Search for the cell housing the specified text and yield its [x, y] center coordinate. 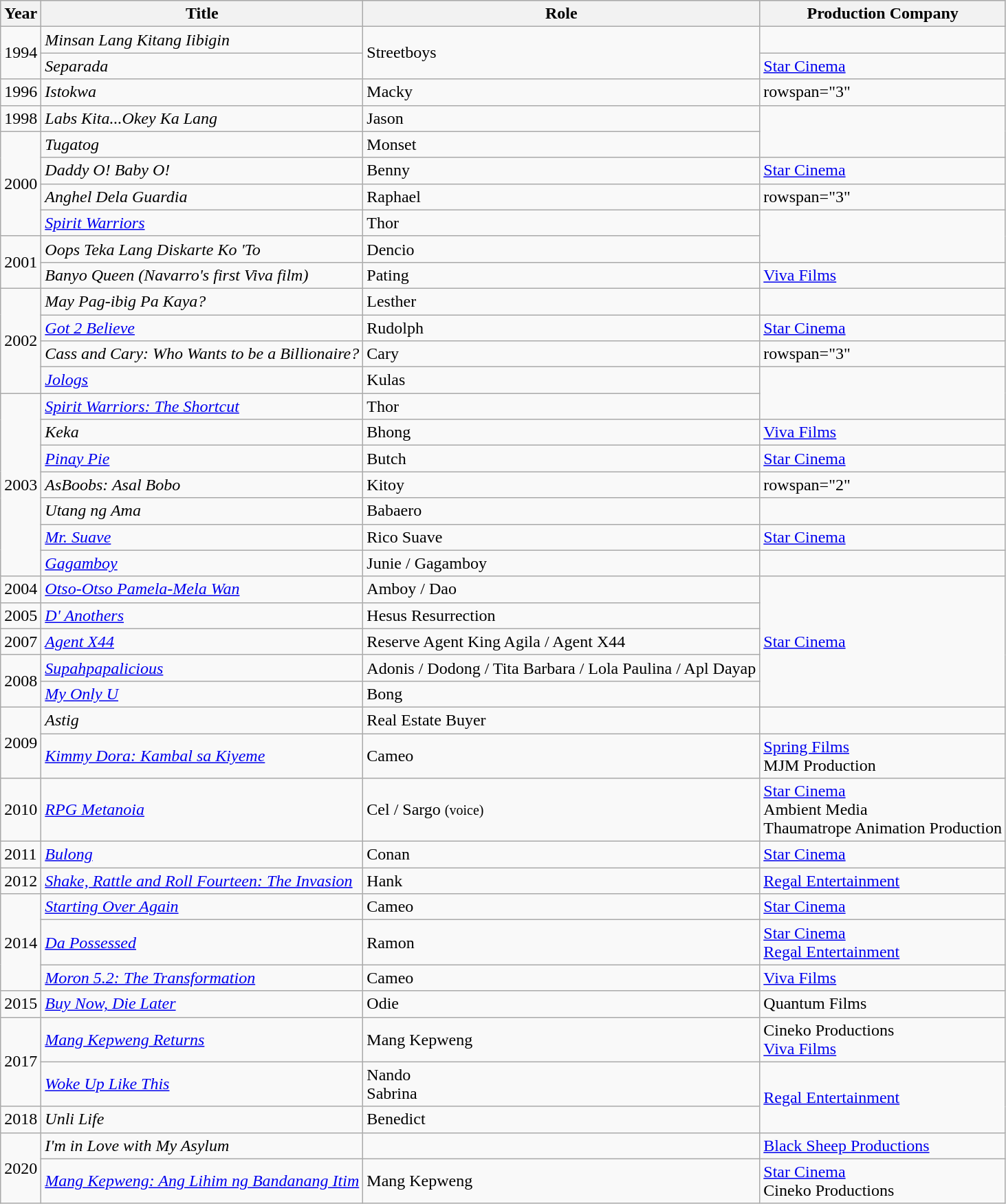
Jason [561, 118]
2010 [21, 810]
Cass and Cary: Who Wants to be a Billionaire? [202, 354]
Gagamboy [202, 563]
Quantum Films [883, 1004]
2020 [21, 1168]
Keka [202, 433]
2003 [21, 485]
Supahpapalicious [202, 668]
Raphael [561, 197]
Lesther [561, 301]
Spirit Warriors: The Shortcut [202, 406]
Adonis / Dodong / Tita Barbara / Lola Paulina / Apl Dayap [561, 668]
2009 [21, 743]
Pating [561, 275]
Mang Kepweng Returns [202, 1040]
Conan [561, 855]
Shake, Rattle and Roll Fourteen: The Invasion [202, 881]
Istokwa [202, 92]
Cary [561, 354]
Utang ng Ama [202, 511]
RPG Metanoia [202, 810]
Role [561, 14]
Spirit Warriors [202, 223]
Buy Now, Die Later [202, 1004]
Separada [202, 66]
May Pag-ibig Pa Kaya? [202, 301]
Pinay Pie [202, 459]
Dencio [561, 249]
Tugatog [202, 144]
Butch [561, 459]
2012 [21, 881]
Hank [561, 881]
Macky [561, 92]
Star CinemaRegal Entertainment [883, 942]
Star CinemaCineko Productions [883, 1181]
Kimmy Dora: Kambal sa Kiyeme [202, 755]
Benny [561, 171]
Monset [561, 144]
Daddy O! Baby O! [202, 171]
2011 [21, 855]
Agent X44 [202, 642]
2007 [21, 642]
Minsan Lang Kitang Iibigin [202, 40]
2004 [21, 589]
Jologs [202, 380]
2018 [21, 1119]
Mr. Suave [202, 537]
2002 [21, 340]
Astig [202, 720]
Reserve Agent King Agila / Agent X44 [561, 642]
Benedict [561, 1119]
Bulong [202, 855]
Year [21, 14]
Rico Suave [561, 537]
Bhong [561, 433]
Babaero [561, 511]
Otso-Otso Pamela-Mela Wan [202, 589]
NandoSabrina [561, 1084]
Oops Teka Lang Diskarte Ko 'To [202, 249]
Cel / Sargo (voice) [561, 810]
Production Company [883, 14]
Hesus Resurrection [561, 615]
AsBoobs: Asal Bobo [202, 485]
Black Sheep Productions [883, 1146]
1994 [21, 53]
Woke Up Like This [202, 1084]
Kulas [561, 380]
D' Anothers [202, 615]
Banyo Queen (Navarro's first Viva film) [202, 275]
2015 [21, 1004]
2008 [21, 681]
Rudolph [561, 328]
rowspan="2" [883, 485]
Cineko ProductionsViva Films [883, 1040]
2000 [21, 184]
Odie [561, 1004]
2014 [21, 942]
Junie / Gagamboy [561, 563]
Mang Kepweng: Ang Lihim ng Bandanang Itim [202, 1181]
Moron 5.2: The Transformation [202, 978]
2017 [21, 1062]
Amboy / Dao [561, 589]
Anghel Dela Guardia [202, 197]
Star CinemaAmbient MediaThaumatrope Animation Production [883, 810]
1998 [21, 118]
Labs Kita...Okey Ka Lang [202, 118]
Da Possessed [202, 942]
1996 [21, 92]
Kitoy [561, 485]
Spring FilmsMJM Production [883, 755]
Starting Over Again [202, 907]
Unli Life [202, 1119]
2005 [21, 615]
Ramon [561, 942]
My Only U [202, 694]
Real Estate Buyer [561, 720]
2001 [21, 262]
Got 2 Believe [202, 328]
Streetboys [561, 53]
Bong [561, 694]
I'm in Love with My Asylum [202, 1146]
Title [202, 14]
